Extract the (X, Y) coordinate from the center of the cell holding the provided text.  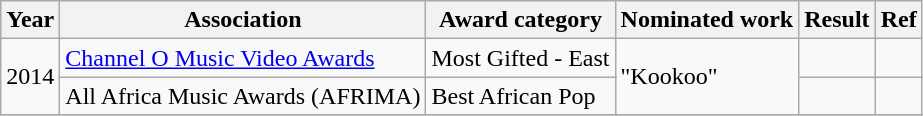
Award category (520, 20)
2014 (30, 77)
Association (243, 20)
All Africa Music Awards (AFRIMA) (243, 96)
Nominated work (707, 20)
Best African Pop (520, 96)
Most Gifted - East (520, 58)
Ref (898, 20)
"Kookoo" (707, 77)
Channel O Music Video Awards (243, 58)
Year (30, 20)
Result (837, 20)
